Return the (X, Y) coordinate for the center point of the cell that contains the specified text.  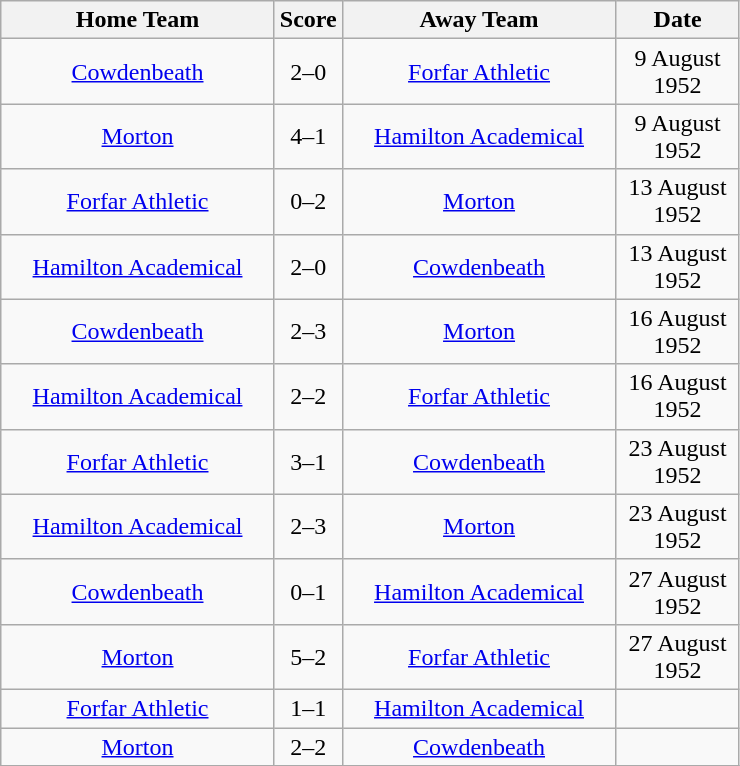
0–1 (308, 592)
5–2 (308, 656)
Date (678, 20)
4–1 (308, 136)
1–1 (308, 708)
Away Team (479, 20)
Score (308, 20)
Home Team (138, 20)
3–1 (308, 462)
0–2 (308, 202)
